Search for the cell housing the specified text and yield its (x, y) center coordinate. 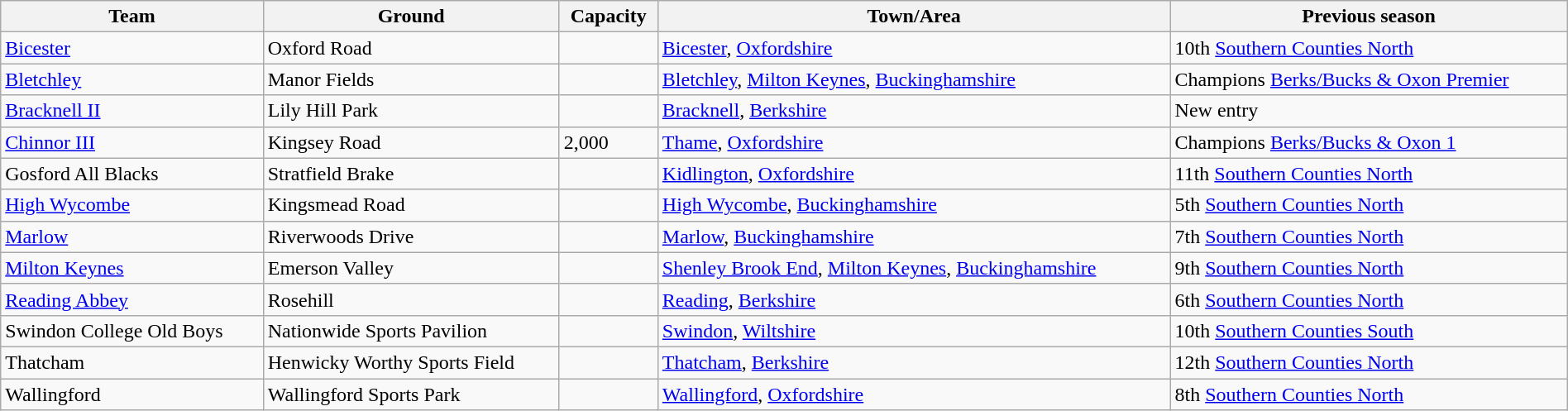
Kingsey Road (411, 142)
11th Southern Counties North (1369, 174)
Lily Hill Park (411, 111)
Town/Area (914, 17)
Stratfield Brake (411, 174)
Wallingford Sports Park (411, 394)
Chinnor III (132, 142)
Kingsmead Road (411, 205)
Bletchley, Milton Keynes, Buckinghamshire (914, 79)
Reading, Berkshire (914, 299)
Bicester (132, 48)
8th Southern Counties North (1369, 394)
Gosford All Blacks (132, 174)
Bracknell, Berkshire (914, 111)
6th Southern Counties North (1369, 299)
Bicester, Oxfordshire (914, 48)
Wallingford, Oxfordshire (914, 394)
Champions Berks/Bucks & Oxon Premier (1369, 79)
Swindon College Old Boys (132, 331)
Marlow (132, 237)
New entry (1369, 111)
Emerson Valley (411, 268)
Henwicky Worthy Sports Field (411, 362)
Riverwoods Drive (411, 237)
High Wycombe (132, 205)
12th Southern Counties North (1369, 362)
Team (132, 17)
Previous season (1369, 17)
Rosehill (411, 299)
Kidlington, Oxfordshire (914, 174)
10th Southern Counties South (1369, 331)
Manor Fields (411, 79)
Ground (411, 17)
Marlow, Buckinghamshire (914, 237)
2,000 (609, 142)
Swindon, Wiltshire (914, 331)
5th Southern Counties North (1369, 205)
Champions Berks/Bucks & Oxon 1 (1369, 142)
10th Southern Counties North (1369, 48)
Thatcham (132, 362)
Capacity (609, 17)
Bletchley (132, 79)
High Wycombe, Buckinghamshire (914, 205)
Reading Abbey (132, 299)
Shenley Brook End, Milton Keynes, Buckinghamshire (914, 268)
Wallingford (132, 394)
Bracknell II (132, 111)
Oxford Road (411, 48)
7th Southern Counties North (1369, 237)
9th Southern Counties North (1369, 268)
Thatcham, Berkshire (914, 362)
Milton Keynes (132, 268)
Nationwide Sports Pavilion (411, 331)
Thame, Oxfordshire (914, 142)
